Determine the (x, y) coordinate at the center of the cell enclosing the given text.  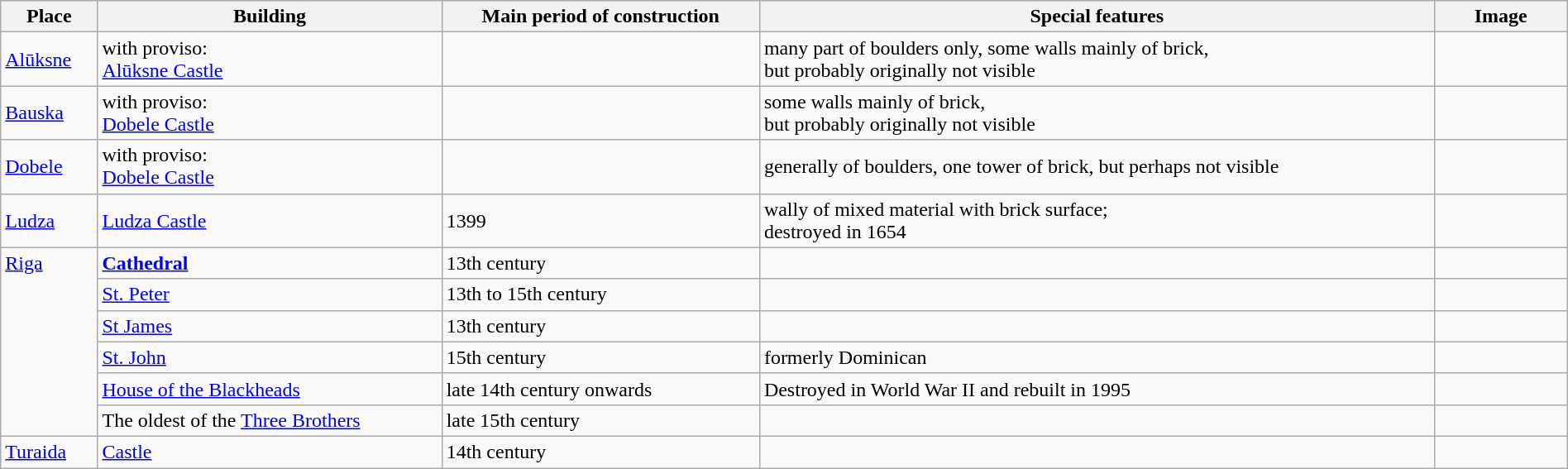
Destroyed in World War II and rebuilt in 1995 (1097, 389)
14th century (600, 452)
generally of boulders, one tower of brick, but perhaps not visible (1097, 167)
The oldest of the Three Brothers (270, 420)
Special features (1097, 17)
Place (50, 17)
Cathedral (270, 263)
15th century (600, 357)
St James (270, 326)
late 15th century (600, 420)
late 14th century onwards (600, 389)
Alūksne (50, 60)
Ludza Castle (270, 220)
formerly Dominican (1097, 357)
Image (1500, 17)
13th to 15th century (600, 294)
Main period of construction (600, 17)
Ludza (50, 220)
with proviso:Alūksne Castle (270, 60)
Riga (50, 342)
St. John (270, 357)
wally of mixed material with brick surface;destroyed in 1654 (1097, 220)
1399 (600, 220)
Castle (270, 452)
Building (270, 17)
Dobele (50, 167)
House of the Blackheads (270, 389)
Bauska (50, 112)
St. Peter (270, 294)
many part of boulders only, some walls mainly of brick,but probably originally not visible (1097, 60)
some walls mainly of brick,but probably originally not visible (1097, 112)
Turaida (50, 452)
